Capture the cell that displays the provided text and extract its [x, y] central coordinate. 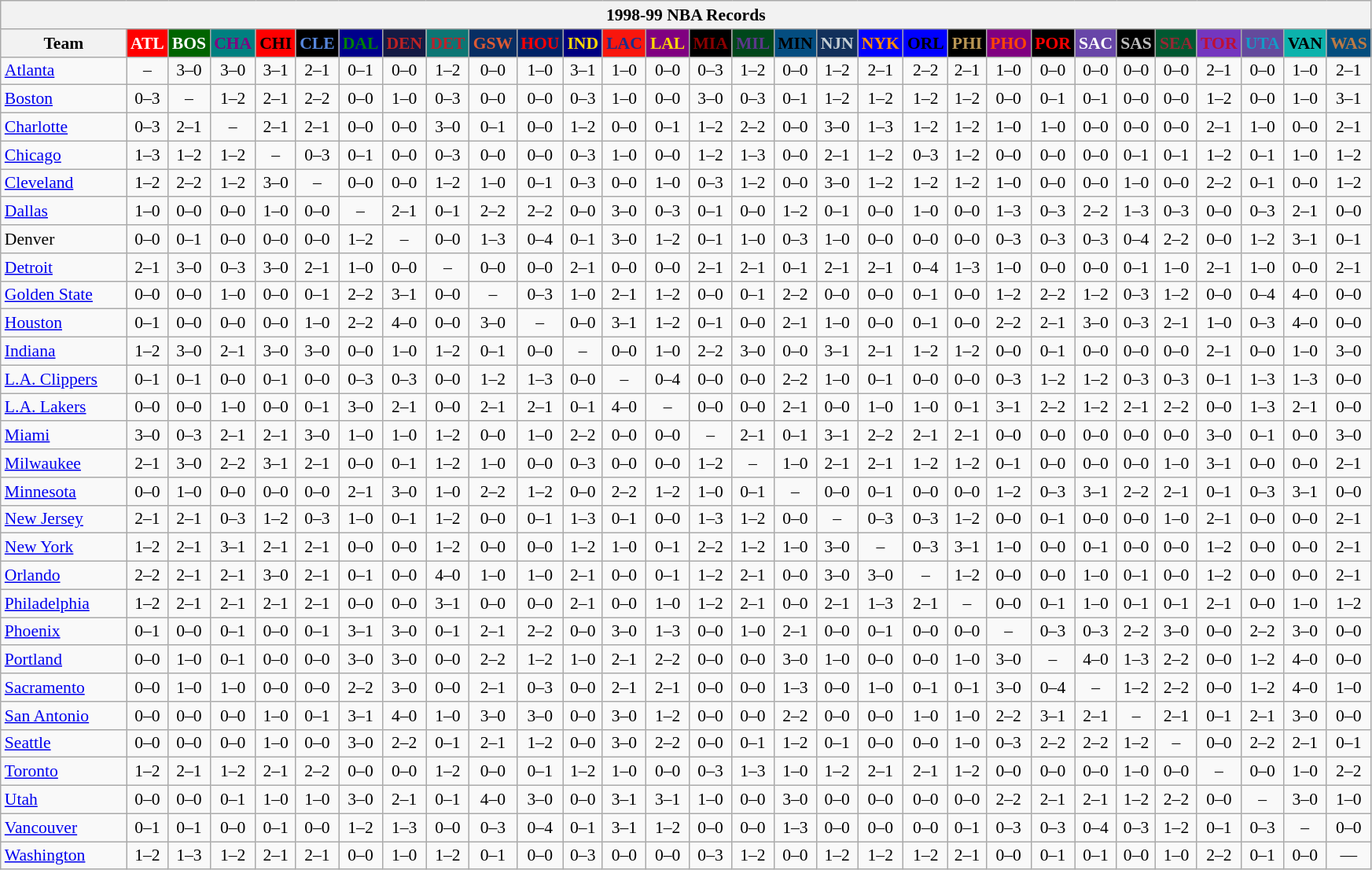
PHO [1008, 43]
Atlanta [64, 71]
Phoenix [64, 632]
TOR [1219, 43]
Houston [64, 323]
GSW [494, 43]
SEA [1176, 43]
Orlando [64, 576]
LAL [668, 43]
SAC [1096, 43]
Toronto [64, 772]
MIL [753, 43]
Portland [64, 660]
Chicago [64, 155]
CHA [233, 43]
Detroit [64, 267]
CLE [318, 43]
VAN [1305, 43]
Philadelphia [64, 603]
HOU [539, 43]
POR [1053, 43]
Golden State [64, 295]
ATL [148, 43]
Vancouver [64, 828]
1998-99 NBA Records [686, 15]
L.A. Clippers [64, 379]
NJN [837, 43]
Indiana [64, 352]
WAS [1349, 43]
Miami [64, 436]
San Antonio [64, 716]
UTA [1263, 43]
DAL [361, 43]
Milwaukee [64, 463]
Sacramento [64, 688]
IND [583, 43]
Boston [64, 99]
Washington [64, 856]
PHI [967, 43]
Minnesota [64, 492]
NYK [881, 43]
MIN [795, 43]
— [1349, 856]
MIA [710, 43]
DET [448, 43]
CHI [275, 43]
Denver [64, 239]
ORL [926, 43]
Utah [64, 800]
Cleveland [64, 183]
LAC [624, 43]
Seattle [64, 743]
New Jersey [64, 519]
SAS [1136, 43]
Charlotte [64, 127]
DEN [404, 43]
L.A. Lakers [64, 407]
New York [64, 547]
BOS [189, 43]
Team [64, 43]
Dallas [64, 212]
